Return the [x, y] coordinate for the center point of the cell that contains the specified text.  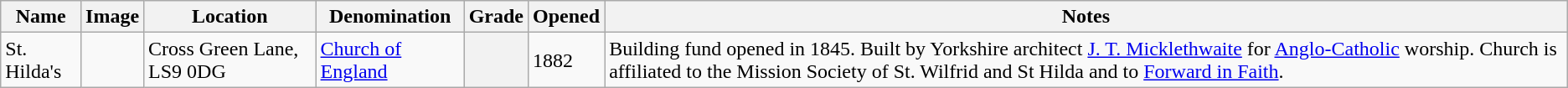
Denomination [390, 17]
St. Hilda's [41, 60]
Name [41, 17]
Opened [566, 17]
Image [112, 17]
Cross Green Lane, LS9 0DG [230, 60]
Notes [1086, 17]
Church of England [390, 60]
Grade [496, 17]
1882 [566, 60]
Location [230, 17]
